Provide the [X, Y] coordinate of the cell's center where the given text is located.  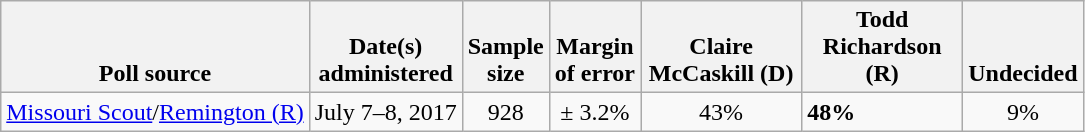
Missouri Scout/Remington (R) [155, 112]
48% [882, 112]
Undecided [1023, 47]
Samplesize [506, 47]
July 7–8, 2017 [386, 112]
43% [722, 112]
± 3.2% [594, 112]
Date(s)administered [386, 47]
Poll source [155, 47]
9% [1023, 112]
ClaireMcCaskill (D) [722, 47]
Marginof error [594, 47]
ToddRichardson (R) [882, 47]
928 [506, 112]
